Extract the [x, y] coordinate from the center of the cell holding the provided text.  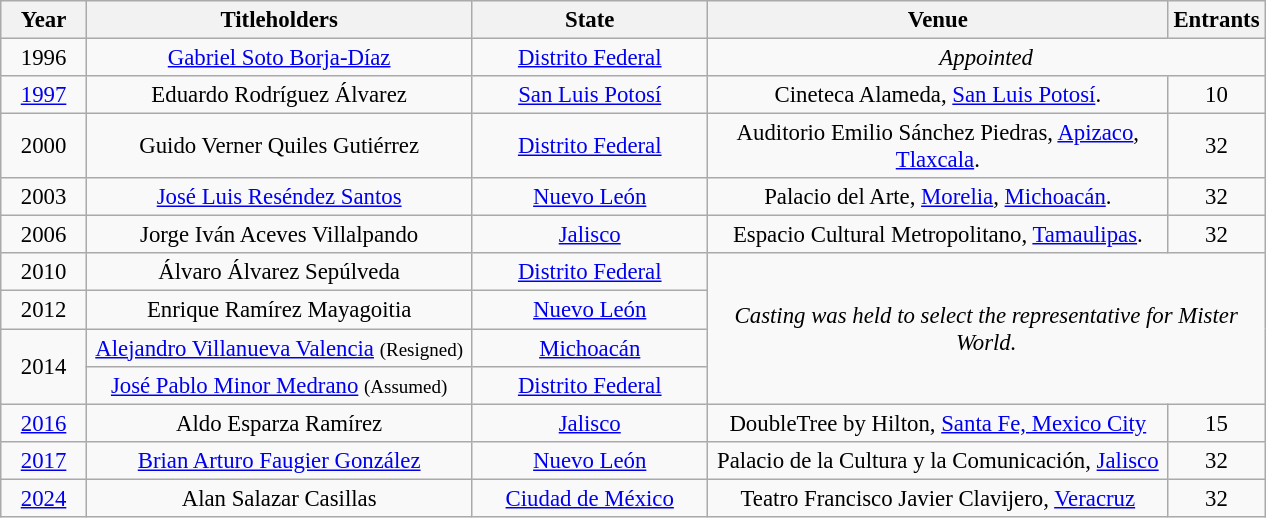
Guido Verner Quiles Gutiérrez [279, 146]
2024 [44, 498]
2014 [44, 366]
San Luis Potosí [590, 95]
10 [1216, 95]
2000 [44, 146]
Espacio Cultural Metropolitano, Tamaulipas. [938, 235]
2006 [44, 235]
Michoacán [590, 348]
Aldo Esparza Ramírez [279, 423]
Alan Salazar Casillas [279, 498]
Palacio del Arte, Morelia, Michoacán. [938, 197]
2012 [44, 310]
Alejandro Villanueva Valencia (Resigned) [279, 348]
DoubleTree by Hilton, Santa Fe, Mexico City [938, 423]
Eduardo Rodríguez Álvarez [279, 95]
2003 [44, 197]
Casting was held to select the representative for Mister World. [986, 329]
Titleholders [279, 20]
1996 [44, 58]
Appointed [986, 58]
Auditorio Emilio Sánchez Piedras, Apizaco, Tlaxcala. [938, 146]
Entrants [1216, 20]
Álvaro Álvarez Sepúlveda [279, 273]
15 [1216, 423]
Venue [938, 20]
José Luis Reséndez Santos [279, 197]
José Pablo Minor Medrano (Assumed) [279, 385]
Gabriel Soto Borja-Díaz [279, 58]
1997 [44, 95]
Teatro Francisco Javier Clavijero, Veracruz [938, 498]
Ciudad de México [590, 498]
2016 [44, 423]
Brian Arturo Faugier González [279, 460]
2010 [44, 273]
State [590, 20]
2017 [44, 460]
Cineteca Alameda, San Luis Potosí. [938, 95]
Jorge Iván Aceves Villalpando [279, 235]
Enrique Ramírez Mayagoitia [279, 310]
Palacio de la Cultura y la Comunicación, Jalisco [938, 460]
Year [44, 20]
